Output the [X, Y] coordinate of the center of the cell containing the given text.  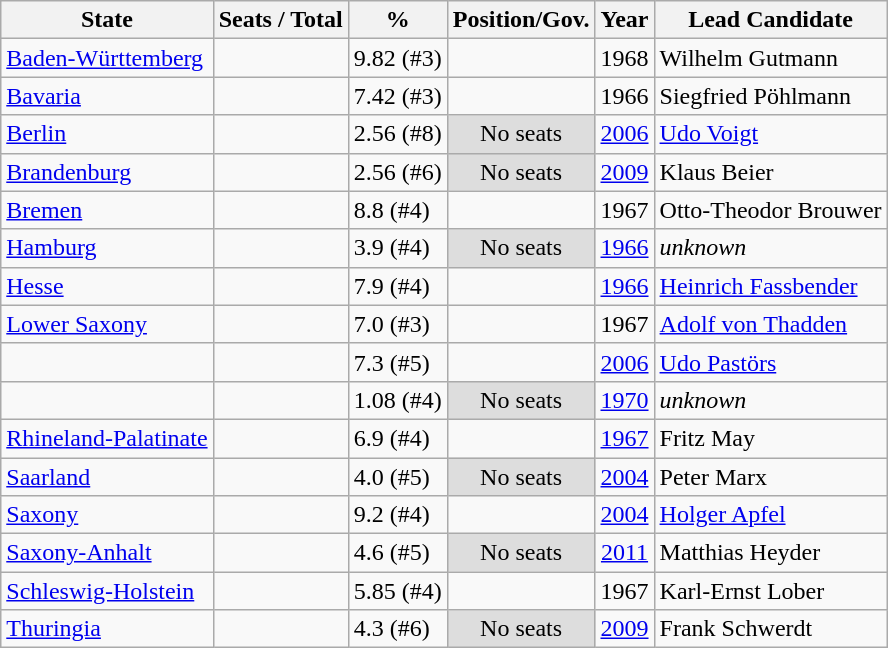
Brandenburg [107, 172]
3.9 (#4) [398, 248]
8.8 (#4) [398, 210]
6.9 (#4) [398, 438]
7.0 (#3) [398, 324]
7.42 (#3) [398, 96]
Bremen [107, 210]
2.56 (#8) [398, 134]
Rhineland-Palatinate [107, 438]
Udo Voigt [770, 134]
4.6 (#5) [398, 553]
5.85 (#4) [398, 591]
Peter Marx [770, 477]
7.3 (#5) [398, 362]
Hesse [107, 286]
Thuringia [107, 629]
Lower Saxony [107, 324]
Saarland [107, 477]
Hamburg [107, 248]
Wilhelm Gutmann [770, 58]
1.08 (#4) [398, 400]
Otto-Theodor Brouwer [770, 210]
State [107, 20]
Saxony-Anhalt [107, 553]
1968 [624, 58]
% [398, 20]
9.82 (#3) [398, 58]
Klaus Beier [770, 172]
2.56 (#6) [398, 172]
Baden-Württemberg [107, 58]
Schleswig-Holstein [107, 591]
Holger Apfel [770, 515]
2011 [624, 553]
Frank Schwerdt [770, 629]
Udo Pastörs [770, 362]
Bavaria [107, 96]
Berlin [107, 134]
Adolf von Thadden [770, 324]
Matthias Heyder [770, 553]
Siegfried Pöhlmann [770, 96]
Karl-Ernst Lober [770, 591]
Heinrich Fassbender [770, 286]
Year [624, 20]
Position/Gov. [521, 20]
4.0 (#5) [398, 477]
Fritz May [770, 438]
Saxony [107, 515]
1970 [624, 400]
7.9 (#4) [398, 286]
Lead Candidate [770, 20]
Seats / Total [280, 20]
4.3 (#6) [398, 629]
9.2 (#4) [398, 515]
